Detect which cell encompasses the target text, then output its [X, Y] center coordinate. 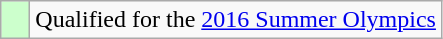
Qualified for the 2016 Summer Olympics [236, 20]
